Output the [x, y] coordinate of the center of the cell containing the given text.  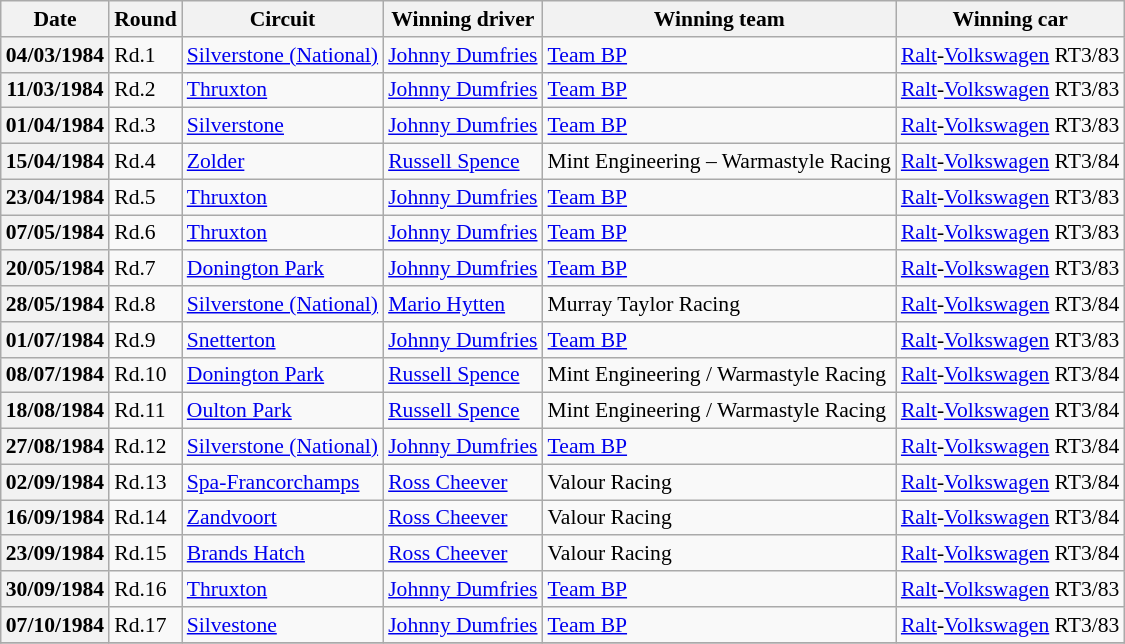
20/05/1984 [55, 269]
27/08/1984 [55, 447]
18/08/1984 [55, 411]
Rd.1 [146, 55]
Rd.14 [146, 518]
Rd.11 [146, 411]
01/07/1984 [55, 340]
02/09/1984 [55, 482]
23/09/1984 [55, 554]
Rd.4 [146, 162]
Rd.17 [146, 625]
11/03/1984 [55, 90]
Winning car [1010, 19]
01/04/1984 [55, 126]
Rd.8 [146, 304]
Silvestone [282, 625]
07/10/1984 [55, 625]
Winning team [720, 19]
15/04/1984 [55, 162]
Rd.15 [146, 554]
Brands Hatch [282, 554]
Mario Hytten [462, 304]
28/05/1984 [55, 304]
Circuit [282, 19]
Date [55, 19]
30/09/1984 [55, 589]
Rd.10 [146, 375]
Rd.13 [146, 482]
Rd.2 [146, 90]
Round [146, 19]
Rd.12 [146, 447]
Oulton Park [282, 411]
Rd.3 [146, 126]
Rd.9 [146, 340]
Winning driver [462, 19]
16/09/1984 [55, 518]
Rd.6 [146, 233]
Murray Taylor Racing [720, 304]
Rd.5 [146, 197]
23/04/1984 [55, 197]
Mint Engineering – Warmastyle Racing [720, 162]
Zandvoort [282, 518]
Zolder [282, 162]
Silverstone [282, 126]
Snetterton [282, 340]
08/07/1984 [55, 375]
Rd.7 [146, 269]
07/05/1984 [55, 233]
Spa-Francorchamps [282, 482]
Rd.16 [146, 589]
04/03/1984 [55, 55]
